Return the [x, y] coordinate for the center point of the cell that contains the specified text.  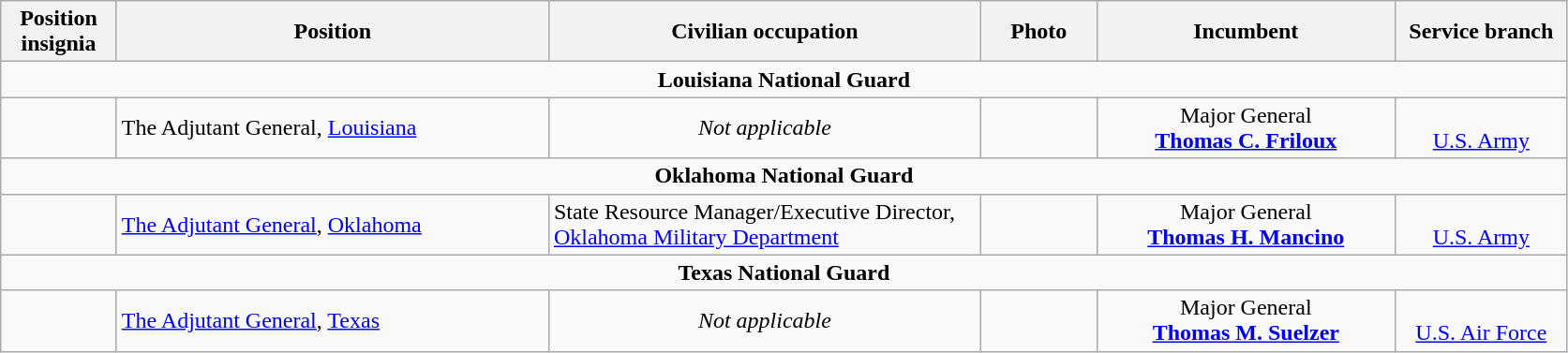
Position insignia [59, 32]
Position [332, 32]
Louisiana National Guard [784, 80]
The Adjutant General, Louisiana [332, 127]
Major GeneralThomas H. Mancino [1247, 225]
Incumbent [1247, 32]
The Adjutant General, Oklahoma [332, 225]
Major GeneralThomas M. Suelzer [1247, 320]
Major GeneralThomas C. Friloux [1247, 127]
Civilian occupation [765, 32]
The Adjutant General, Texas [332, 320]
Texas National Guard [784, 272]
State Resource Manager/Executive Director, Oklahoma Military Department [765, 225]
Oklahoma National Guard [784, 176]
U.S. Air Force [1482, 320]
Service branch [1482, 32]
Photo [1038, 32]
